Extract the [X, Y] coordinate from the center of the cell holding the provided text.  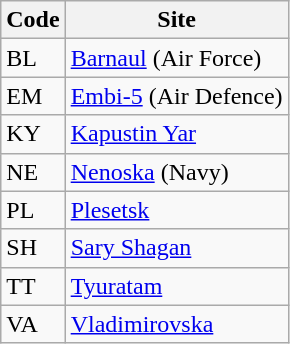
Kapustin Yar [176, 134]
Vladimirovska [176, 324]
Code [33, 20]
Tyuratam [176, 286]
SH [33, 248]
Plesetsk [176, 210]
BL [33, 58]
KY [33, 134]
Barnaul (Air Force) [176, 58]
VA [33, 324]
PL [33, 210]
Sary Shagan [176, 248]
NE [33, 172]
Nenoska (Navy) [176, 172]
TT [33, 286]
EM [33, 96]
Embi-5 (Air Defence) [176, 96]
Site [176, 20]
